Provide the (X, Y) coordinate of the cell's center where the given text is located.  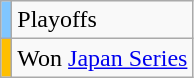
Playoffs (102, 20)
Won Japan Series (102, 58)
